Return [x, y] of the center of cell containing provided text 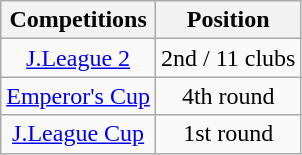
1st round [228, 134]
Competitions [78, 20]
J.League Cup [78, 134]
J.League 2 [78, 58]
Position [228, 20]
Emperor's Cup [78, 96]
4th round [228, 96]
2nd / 11 clubs [228, 58]
